Scan for the cell matching the given text and deliver its (x, y) coordinate at center. 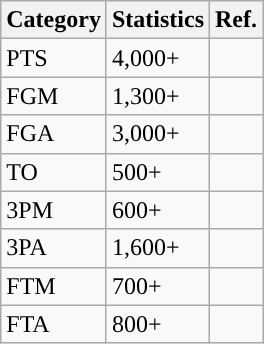
3,000+ (158, 134)
4,000+ (158, 58)
FTM (54, 286)
800+ (158, 324)
TO (54, 172)
Category (54, 20)
Statistics (158, 20)
FGA (54, 134)
Ref. (236, 20)
3PM (54, 210)
600+ (158, 210)
PTS (54, 58)
500+ (158, 172)
1,600+ (158, 248)
FGM (54, 96)
3PA (54, 248)
FTA (54, 324)
700+ (158, 286)
1,300+ (158, 96)
